Find where the given text appears and provide that cell's center as (X, Y) coordinate. 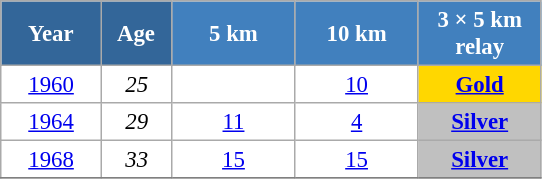
10 km (356, 34)
29 (136, 122)
10 (356, 85)
Year (52, 34)
Gold (480, 85)
5 km (234, 34)
1968 (52, 160)
11 (234, 122)
25 (136, 85)
1964 (52, 122)
4 (356, 122)
33 (136, 160)
3 × 5 km relay (480, 34)
1960 (52, 85)
Age (136, 34)
